Identify which cell holds the provided text, then report its [X, Y] central coordinate. 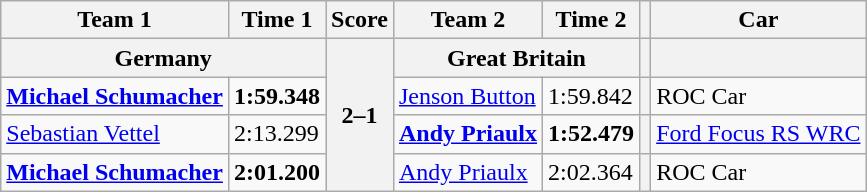
Great Britain [516, 58]
Jenson Button [468, 96]
Team 1 [115, 20]
2:01.200 [276, 172]
Team 2 [468, 20]
Time 2 [592, 20]
Sebastian Vettel [115, 134]
Time 1 [276, 20]
1:59.348 [276, 96]
Score [360, 20]
2:02.364 [592, 172]
2:13.299 [276, 134]
1:59.842 [592, 96]
2–1 [360, 115]
1:52.479 [592, 134]
Car [758, 20]
Ford Focus RS WRC [758, 134]
Germany [164, 58]
